Pinpoint the cell where the given text exists, returning its [X, Y] midpoint coordinate. 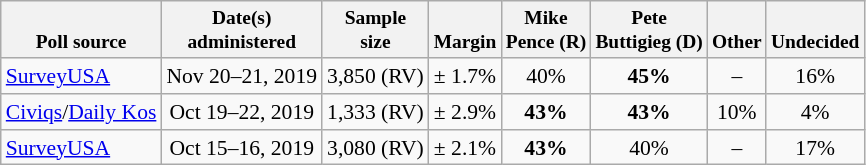
Margin [465, 30]
Nov 20–21, 2019 [242, 76]
Poll source [82, 30]
Samplesize [376, 30]
Other [736, 30]
10% [736, 112]
Oct 19–22, 2019 [242, 112]
Undecided [815, 30]
Civiqs/Daily Kos [82, 112]
40% [546, 76]
3,850 (RV) [376, 76]
MikePence (R) [546, 30]
1,333 (RV) [376, 112]
SurveyUSA [82, 76]
– [736, 76]
Date(s)administered [242, 30]
± 1.7% [465, 76]
16% [815, 76]
PeteButtigieg (D) [650, 30]
45% [650, 76]
± 2.9% [465, 112]
4% [815, 112]
